Detect which cell encompasses the target text, then output its [x, y] center coordinate. 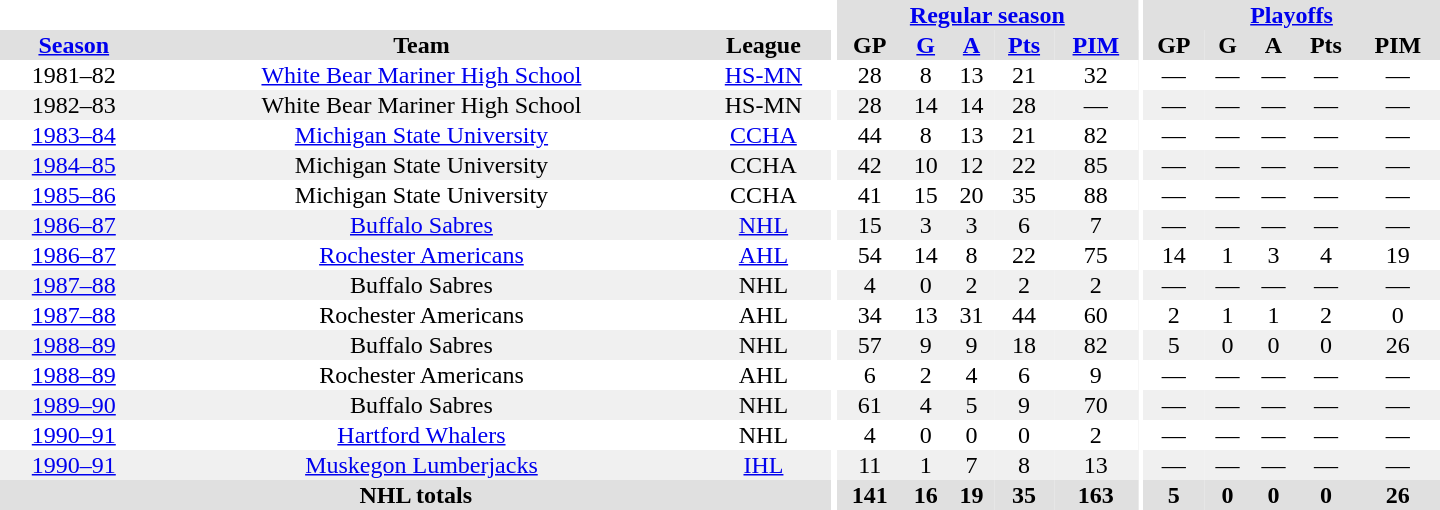
Playoffs [1292, 15]
70 [1096, 405]
34 [870, 315]
Season [74, 45]
10 [926, 165]
75 [1096, 255]
Hartford Whalers [422, 435]
163 [1096, 495]
18 [1024, 345]
1981–82 [74, 75]
NHL totals [416, 495]
88 [1096, 195]
11 [870, 465]
12 [972, 165]
League [763, 45]
85 [1096, 165]
IHL [763, 465]
16 [926, 495]
1985–86 [74, 195]
42 [870, 165]
31 [972, 315]
20 [972, 195]
1983–84 [74, 135]
1989–90 [74, 405]
54 [870, 255]
61 [870, 405]
57 [870, 345]
1984–85 [74, 165]
Muskegon Lumberjacks [422, 465]
41 [870, 195]
141 [870, 495]
Team [422, 45]
60 [1096, 315]
1982–83 [74, 105]
Regular season [988, 15]
32 [1096, 75]
